Output the [x, y] coordinate of the center of the cell containing the given text.  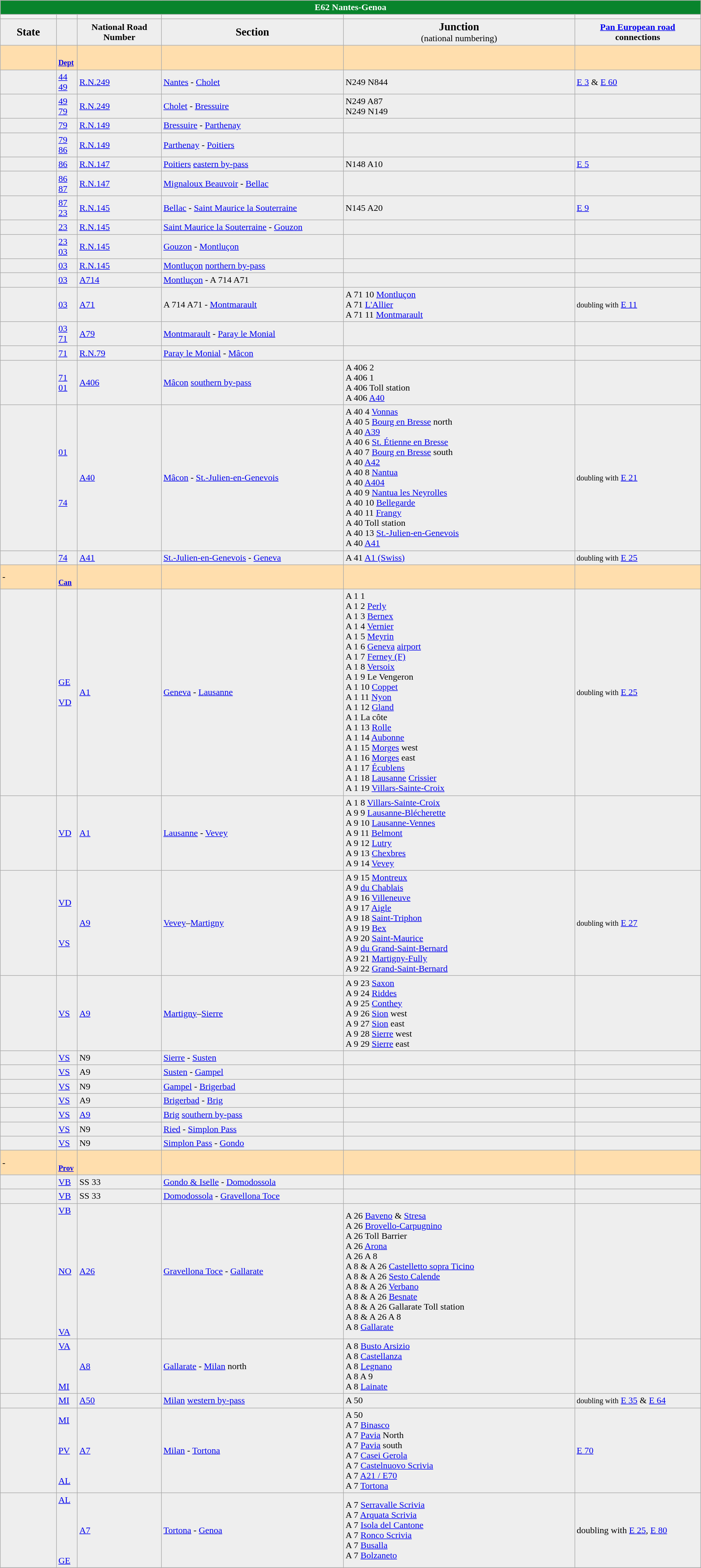
VAMI [67, 1366]
Susten - Gampel [252, 1072]
State [28, 32]
8723 [67, 207]
7986 [67, 145]
Simplon Pass - Gondo [252, 1143]
0174 [67, 478]
4979 [67, 106]
A406 [119, 383]
ALGE [67, 1530]
Lausanne - Vevey [252, 833]
Milan western by-pass [252, 1401]
Geneva - Lausanne [252, 692]
Section [252, 32]
7101 [67, 383]
74 [67, 558]
A714 [119, 280]
MIPVAL [67, 1450]
VDVS [67, 923]
A71 [119, 304]
Junction (national numbering) [459, 32]
Mignaloux Beauvoir - Bellac [252, 184]
71 [67, 353]
8687 [67, 184]
Prov [67, 1162]
4449 [67, 82]
doubling with E 27 [637, 923]
79 [67, 125]
A 1 8 Villars-Sainte-CroixA 9 9 Lausanne-BlécheretteA 9 10 Lausanne-VennesA 9 11 BelmontA 9 12 LutryA 9 13 ChexbresA 9 14 Vevey [459, 833]
N145 A20 [459, 207]
E 70 [637, 1450]
A 50 A 7 BinascoA 7 Pavia North A 7 Pavia south A 7 Casei Gerola A 7 Castelnuovo Scrivia A 7 A21 / E70 A 7 Tortona [459, 1450]
Domodossola - Gravellona Toce [252, 1196]
A40 [119, 478]
E62 Nantes-Genoa [350, 7]
86 [67, 164]
Gouzon - Montluçon [252, 246]
A 50 [459, 1401]
Nantes - Cholet [252, 82]
A26 [119, 1271]
Gampel - Brigerbad [252, 1086]
Saint Maurice la Souterraine - Gouzon [252, 227]
A 71 10 MontluçonA 71 L'Allier A 71 11 Montmarault [459, 304]
Brig southern by-pass [252, 1115]
VD [67, 833]
Dept [67, 58]
MI [67, 1401]
Gondo & Iselle - Domodossola [252, 1182]
R.N.79 [119, 353]
Montmarault - Paray le Monial [252, 334]
doubling with E 21 [637, 478]
Martigny–Sierre [252, 1013]
Pan European road connections [637, 32]
23 [67, 227]
Sierre - Susten [252, 1058]
Brigerbad - Brig [252, 1101]
A79 [119, 334]
A 9 23 SaxonA 9 24 RiddesA 9 25 Conthey A 9 26 Sion west A 9 27 Sion east A 9 28 Sierre west A 9 29 Sierre east [459, 1013]
Tortona - Genoa [252, 1530]
Paray le Monial - Mâcon [252, 353]
Bressuire - Parthenay [252, 125]
doubling with E 11 [637, 304]
National Road Number [119, 32]
0371 [67, 334]
A 7 Serravalle ScriviaA 7 Arquata Scrivia A 7 Isola del Cantone A 7 Ronco Scrivia A 7 Busalla A 7 Bolzaneto [459, 1530]
A 8 Busto ArsizioA 8 CastellanzaA 8 LegnanoA 8 A 9A 8 Lainate [459, 1366]
A50 [119, 1401]
Parthenay - Poitiers [252, 145]
A41 [119, 558]
doubling with E 25, E 80 [637, 1530]
Ried - Simplon Pass [252, 1129]
Gallarate - Milan north [252, 1366]
Cholet - Bressuire [252, 106]
Montluçon - A 714 A71 [252, 280]
N249 N844 [459, 82]
N249 A87N249 N149 [459, 106]
Poitiers eastern by-pass [252, 164]
doubling with E 35 & E 64 [637, 1401]
E 9 [637, 207]
E 3 & E 60 [637, 82]
Montluçon northern by-pass [252, 266]
A 41 A1 (Swiss) [459, 558]
Mâcon - St.-Julien-en-Genevois [252, 478]
VBNOVA [67, 1271]
Can [67, 577]
A 406 2A 406 1A 406 Toll stationA 406 A40 [459, 383]
N148 A10 [459, 164]
Gravellona Toce - Gallarate [252, 1271]
St.-Julien-en-Genevois - Geneva [252, 558]
GEVD [67, 692]
E 5 [637, 164]
Mâcon southern by-pass [252, 383]
Milan - Tortona [252, 1450]
Bellac - Saint Maurice la Souterraine [252, 207]
A 714 A71 - Montmarault [252, 304]
Vevey–Martigny [252, 923]
A8 [119, 1366]
2303 [67, 246]
